Extract the [X, Y] coordinate from the center of the cell holding the provided text.  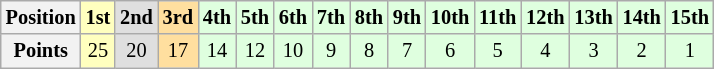
4th [217, 17]
5 [498, 51]
14th [642, 17]
Position [41, 17]
11th [498, 17]
8 [369, 51]
9 [331, 51]
8th [369, 17]
17 [178, 51]
14 [217, 51]
9th [407, 17]
2nd [136, 17]
5th [255, 17]
7th [331, 17]
20 [136, 51]
25 [98, 51]
3rd [178, 17]
2 [642, 51]
7 [407, 51]
13th [593, 17]
12 [255, 51]
12th [545, 17]
1st [98, 17]
1 [690, 51]
15th [690, 17]
10th [450, 17]
6 [450, 51]
Points [41, 51]
6th [293, 17]
3 [593, 51]
4 [545, 51]
10 [293, 51]
